Identify which cell holds the provided text, then report its (x, y) central coordinate. 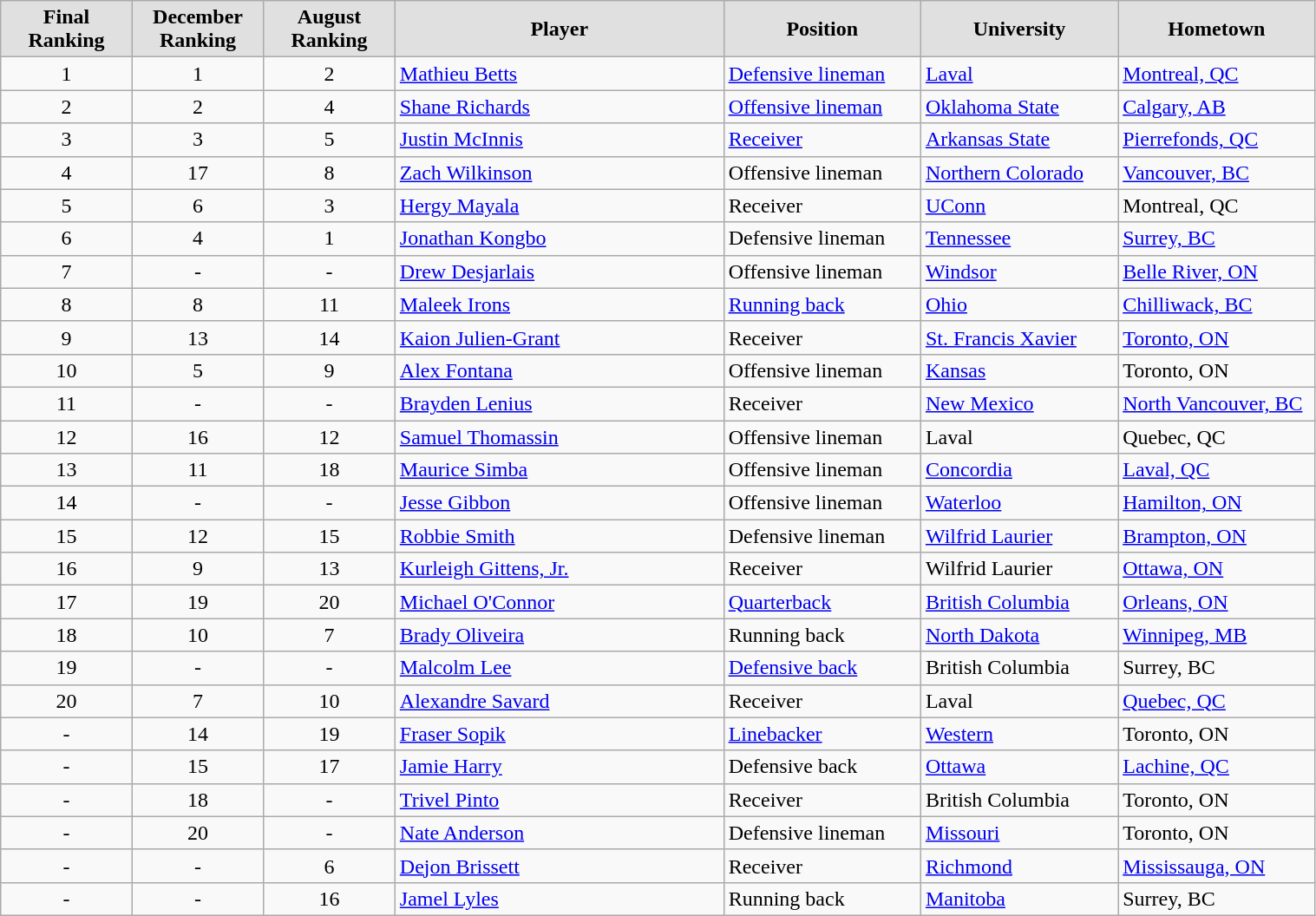
Tennessee (1018, 239)
Position (822, 29)
Mathieu Betts (559, 74)
Alex Fontana (559, 370)
Waterloo (1018, 503)
Arkansas State (1018, 140)
Oklahoma State (1018, 107)
Ottawa, ON (1216, 569)
Lachine, QC (1216, 767)
Kurleigh Gittens, Jr. (559, 569)
Robbie Smith (559, 536)
Calgary, AB (1216, 107)
Player (559, 29)
Jonathan Kongbo (559, 239)
St. Francis Xavier (1018, 337)
Justin McInnis (559, 140)
Northern Colorado (1018, 173)
Samuel Thomassin (559, 436)
Western (1018, 734)
North Vancouver, BC (1216, 403)
Belle River, ON (1216, 272)
Drew Desjarlais (559, 272)
Concordia (1018, 470)
Orleans, ON (1216, 602)
Dejon Brissett (559, 866)
FinalRanking (67, 29)
Manitoba (1018, 899)
Linebacker (822, 734)
Brady Oliveira (559, 635)
Chilliwack, BC (1216, 304)
Malcolm Lee (559, 668)
Jamie Harry (559, 767)
Trivel Pinto (559, 800)
UConn (1018, 206)
AugustRanking (330, 29)
Kansas (1018, 370)
Missouri (1018, 833)
Winnipeg, MB (1216, 635)
Jesse Gibbon (559, 503)
Nate Anderson (559, 833)
Pierrefonds, QC (1216, 140)
Michael O'Connor (559, 602)
Hamilton, ON (1216, 503)
Maleek Irons (559, 304)
Mississauga, ON (1216, 866)
Fraser Sopik (559, 734)
New Mexico (1018, 403)
Vancouver, BC (1216, 173)
Kaion Julien-Grant (559, 337)
Hergy Mayala (559, 206)
Quarterback (822, 602)
Ottawa (1018, 767)
Richmond (1018, 866)
University (1018, 29)
Zach Wilkinson (559, 173)
Shane Richards (559, 107)
Maurice Simba (559, 470)
Ohio (1018, 304)
Brampton, ON (1216, 536)
DecemberRanking (198, 29)
Alexandre Savard (559, 701)
Windsor (1018, 272)
Laval, QC (1216, 470)
Jamel Lyles (559, 899)
North Dakota (1018, 635)
Hometown (1216, 29)
Brayden Lenius (559, 403)
